Search for the cell housing the specified text and yield its [x, y] center coordinate. 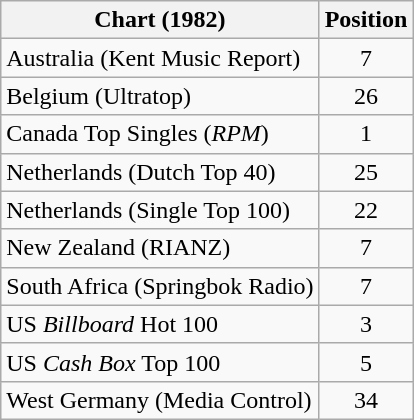
US Cash Box Top 100 [160, 362]
Chart (1982) [160, 20]
25 [366, 172]
22 [366, 210]
1 [366, 134]
26 [366, 96]
Belgium (Ultratop) [160, 96]
Australia (Kent Music Report) [160, 58]
Netherlands (Single Top 100) [160, 210]
5 [366, 362]
West Germany (Media Control) [160, 400]
34 [366, 400]
New Zealand (RIANZ) [160, 248]
US Billboard Hot 100 [160, 324]
Netherlands (Dutch Top 40) [160, 172]
3 [366, 324]
South Africa (Springbok Radio) [160, 286]
Canada Top Singles (RPM) [160, 134]
Position [366, 20]
